Capture the cell that displays the provided text and extract its (x, y) central coordinate. 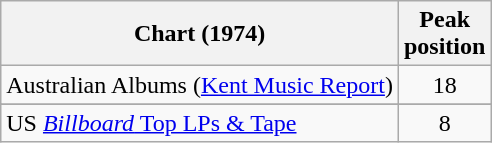
18 (444, 85)
Australian Albums (Kent Music Report) (200, 85)
Chart (1974) (200, 34)
8 (444, 123)
Peakposition (444, 34)
US Billboard Top LPs & Tape (200, 123)
